Determine the [x, y] coordinate at the center of the cell enclosing the given text.  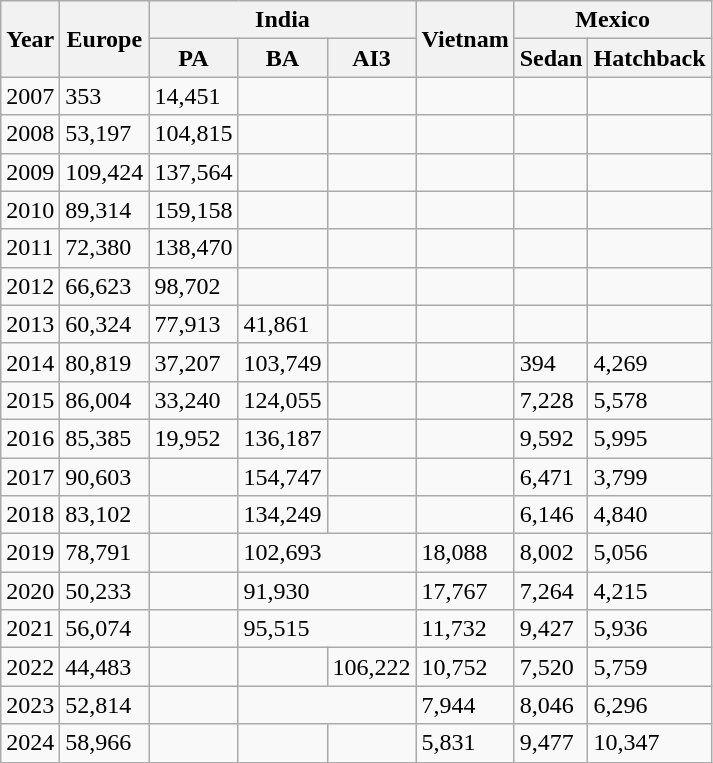
44,483 [104, 667]
91,930 [327, 591]
8,002 [551, 553]
106,222 [372, 667]
2011 [30, 248]
98,702 [194, 286]
9,592 [551, 438]
10,347 [650, 743]
2023 [30, 705]
Sedan [551, 58]
138,470 [194, 248]
5,759 [650, 667]
AI3 [372, 58]
3,799 [650, 477]
353 [104, 96]
394 [551, 362]
37,207 [194, 362]
10,752 [465, 667]
18,088 [465, 553]
2008 [30, 134]
2021 [30, 629]
19,952 [194, 438]
6,296 [650, 705]
14,451 [194, 96]
60,324 [104, 324]
2014 [30, 362]
2010 [30, 210]
137,564 [194, 172]
89,314 [104, 210]
66,623 [104, 286]
4,269 [650, 362]
86,004 [104, 400]
6,471 [551, 477]
50,233 [104, 591]
58,966 [104, 743]
159,158 [194, 210]
4,215 [650, 591]
102,693 [327, 553]
134,249 [282, 515]
95,515 [327, 629]
PA [194, 58]
2016 [30, 438]
2013 [30, 324]
7,228 [551, 400]
7,264 [551, 591]
2015 [30, 400]
5,995 [650, 438]
5,936 [650, 629]
85,385 [104, 438]
136,187 [282, 438]
53,197 [104, 134]
109,424 [104, 172]
9,427 [551, 629]
77,913 [194, 324]
103,749 [282, 362]
2024 [30, 743]
5,831 [465, 743]
Europe [104, 39]
104,815 [194, 134]
Year [30, 39]
8,046 [551, 705]
2017 [30, 477]
2019 [30, 553]
5,056 [650, 553]
33,240 [194, 400]
90,603 [104, 477]
2007 [30, 96]
78,791 [104, 553]
72,380 [104, 248]
2020 [30, 591]
11,732 [465, 629]
4,840 [650, 515]
India [282, 20]
2009 [30, 172]
83,102 [104, 515]
2018 [30, 515]
Mexico [612, 20]
2012 [30, 286]
7,944 [465, 705]
5,578 [650, 400]
17,767 [465, 591]
124,055 [282, 400]
41,861 [282, 324]
52,814 [104, 705]
Hatchback [650, 58]
56,074 [104, 629]
6,146 [551, 515]
7,520 [551, 667]
2022 [30, 667]
Vietnam [465, 39]
154,747 [282, 477]
BA [282, 58]
80,819 [104, 362]
9,477 [551, 743]
